Find where the given text appears and provide that cell's center as (X, Y) coordinate. 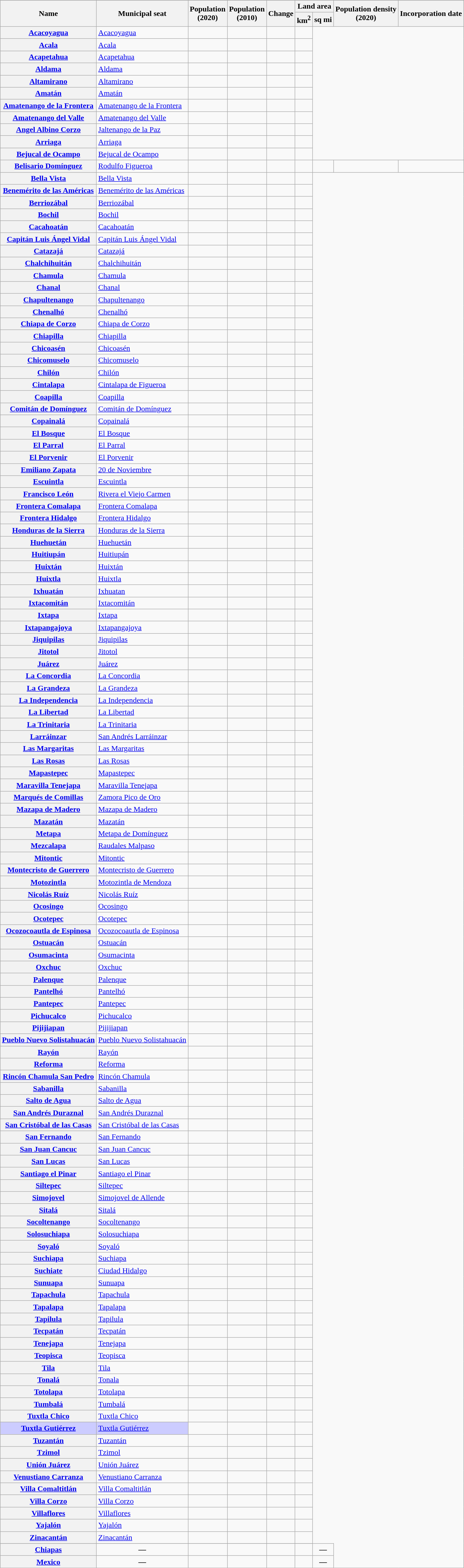
San Andrés Larráinzar (142, 736)
Larráinzar (48, 736)
Motozintla (48, 882)
Population(2020) (208, 13)
Emiliano Zapata (48, 470)
Belisario Domínguez (48, 166)
Chiapas (48, 1550)
Tonala (142, 1380)
Simojovel de Allende (142, 1198)
km2 (304, 20)
Suchiate (48, 1271)
Municipal seat (142, 13)
Change (281, 13)
Ciudad Hidalgo (142, 1271)
Mezcalapa (48, 846)
Land area (314, 6)
Zamora Pico de Oro (142, 797)
Angel Albino Corzo (48, 130)
Tonalá (48, 1380)
Name (48, 13)
Marqués de Comillas (48, 797)
Cintalapa de Figueroa (142, 385)
Motozintla de Mendoza (142, 882)
20 de Noviembre (142, 470)
Mexico (48, 1562)
Simojovel (48, 1198)
Ixhuatán (48, 591)
Rodulfo Figueroa (142, 166)
Rincón Chamula San Pedro (48, 1076)
Ixhuatan (142, 591)
Metapa de Domínguez (142, 833)
Metapa (48, 833)
Rincón Chamula (142, 1076)
Jaltenango de la Paz (142, 130)
Francisco León (48, 494)
Rivera el Viejo Carmen (142, 494)
sq mi (323, 20)
Raudales Malpaso (142, 846)
Cintalapa (48, 385)
Incorporation date (431, 13)
Population(2010) (247, 13)
Population density(2020) (366, 13)
